Search for the cell housing the specified text and yield its [X, Y] center coordinate. 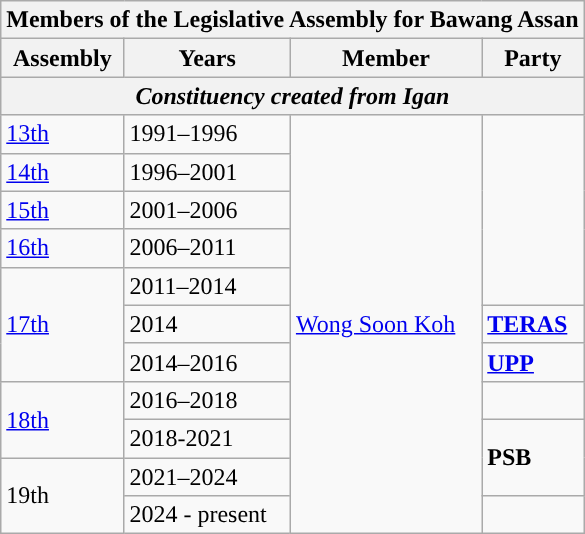
Party [533, 58]
2014–2016 [207, 362]
18th [62, 419]
2001–2006 [207, 210]
PSB [533, 457]
2016–2018 [207, 400]
13th [62, 134]
2014 [207, 324]
UPP [533, 362]
2021–2024 [207, 477]
2011–2014 [207, 286]
2024 - present [207, 515]
Constituency created from Igan [292, 96]
2006–2011 [207, 248]
Members of the Legislative Assembly for Bawang Assan [292, 20]
1991–1996 [207, 134]
2018-2021 [207, 438]
17th [62, 324]
Member [386, 58]
16th [62, 248]
Wong Soon Koh [386, 324]
19th [62, 496]
Years [207, 58]
Assembly [62, 58]
15th [62, 210]
14th [62, 172]
1996–2001 [207, 172]
TERAS [533, 324]
